Find where the given text appears and provide that cell's center as [X, Y] coordinate. 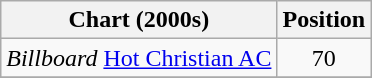
70 [324, 58]
Position [324, 20]
Billboard Hot Christian AC [139, 58]
Chart (2000s) [139, 20]
